Return (x, y) of the center of cell containing provided text 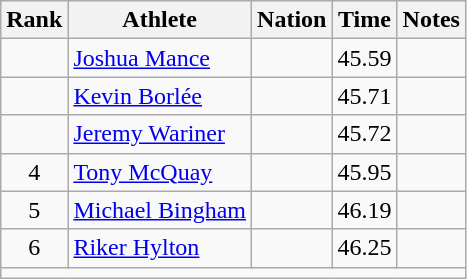
Riker Hylton (160, 248)
Joshua Mance (160, 58)
Time (364, 20)
46.25 (364, 248)
Tony McQuay (160, 172)
Rank (34, 20)
5 (34, 210)
46.19 (364, 210)
Nation (292, 20)
Athlete (160, 20)
4 (34, 172)
Notes (431, 20)
45.71 (364, 96)
Kevin Borlée (160, 96)
45.59 (364, 58)
6 (34, 248)
45.72 (364, 134)
Michael Bingham (160, 210)
45.95 (364, 172)
Jeremy Wariner (160, 134)
